Pinpoint the cell where the given text exists, returning its [x, y] midpoint coordinate. 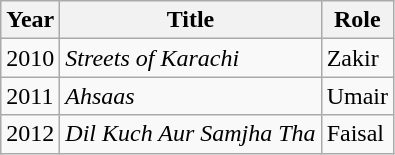
Streets of Karachi [190, 58]
Ahsaas [190, 96]
2012 [30, 134]
Umair [357, 96]
Zakir [357, 58]
Title [190, 20]
Year [30, 20]
Faisal [357, 134]
2010 [30, 58]
Role [357, 20]
2011 [30, 96]
Dil Kuch Aur Samjha Tha [190, 134]
